Detect which cell encompasses the target text, then output its [X, Y] center coordinate. 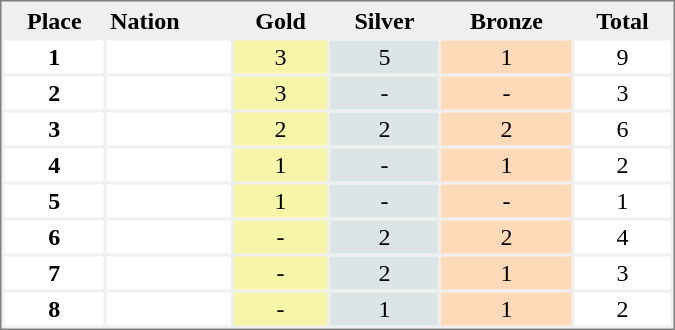
9 [622, 56]
Silver [384, 20]
8 [54, 308]
7 [54, 272]
Gold [280, 20]
Place [54, 20]
Bronze [507, 20]
Total [622, 20]
Nation [169, 20]
